Scan for the cell matching the given text and deliver its [x, y] coordinate at center. 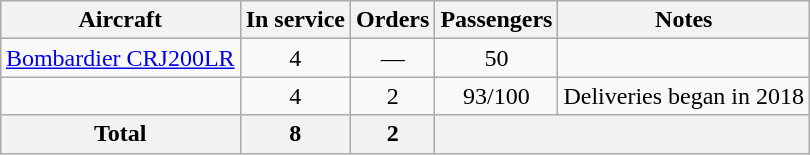
Orders [392, 20]
50 [496, 58]
Bombardier CRJ200LR [120, 58]
Aircraft [120, 20]
8 [295, 134]
Deliveries began in 2018 [684, 96]
Passengers [496, 20]
Notes [684, 20]
93/100 [496, 96]
In service [295, 20]
Total [120, 134]
— [392, 58]
